Extract the (x, y) coordinate from the center of the cell holding the provided text.  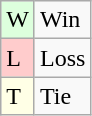
Loss (62, 58)
L (18, 58)
Tie (62, 96)
Win (62, 20)
W (18, 20)
T (18, 96)
